Return [X, Y] of the center of cell containing provided text 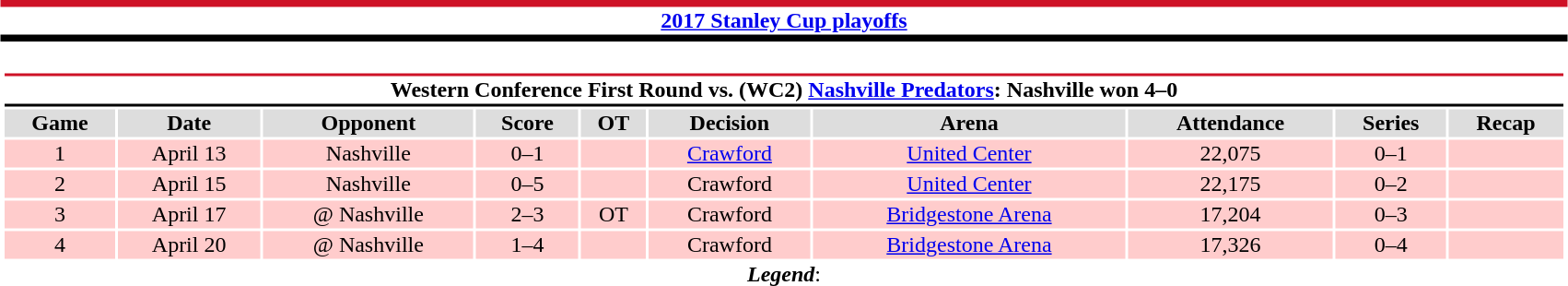
0–2 [1391, 184]
2017 Stanley Cup playoffs [784, 20]
April 15 [190, 184]
Decision [730, 123]
Series [1391, 123]
April 20 [190, 244]
0–5 [527, 184]
3 [59, 215]
17,204 [1231, 215]
2 [59, 184]
Score [527, 123]
Game [59, 123]
17,326 [1231, 244]
April 17 [190, 215]
Arena [969, 123]
Western Conference First Round vs. (WC2) Nashville Predators: Nashville won 4–0 [783, 90]
0–3 [1391, 215]
22,175 [1231, 184]
April 13 [190, 154]
1–4 [527, 244]
Opponent [369, 123]
0–4 [1391, 244]
22,075 [1231, 154]
Recap [1505, 123]
1 [59, 154]
Date [190, 123]
Attendance [1231, 123]
2–3 [527, 215]
4 [59, 244]
